From the cell containing the given text, extract its center point as [x, y] coordinate. 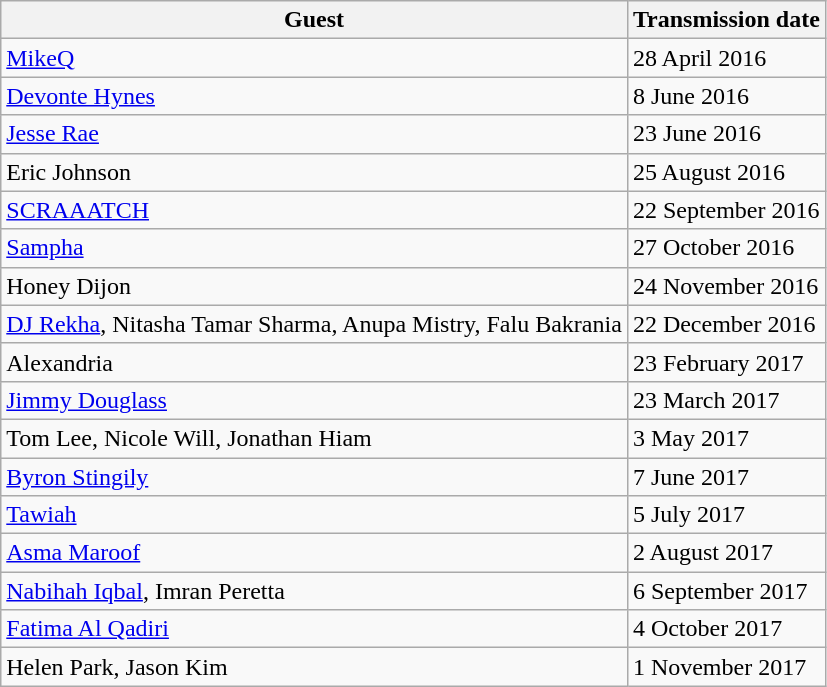
Nabihah Iqbal, Imran Peretta [314, 591]
5 July 2017 [726, 515]
23 March 2017 [726, 400]
Transmission date [726, 20]
3 May 2017 [726, 438]
SCRAAATCH [314, 210]
23 June 2016 [726, 134]
7 June 2017 [726, 477]
27 October 2016 [726, 248]
4 October 2017 [726, 629]
Fatima Al Qadiri [314, 629]
24 November 2016 [726, 286]
Jesse Rae [314, 134]
23 February 2017 [726, 362]
Jimmy Douglass [314, 400]
28 April 2016 [726, 58]
Honey Dijon [314, 286]
Helen Park, Jason Kim [314, 667]
Guest [314, 20]
22 December 2016 [726, 324]
8 June 2016 [726, 96]
Asma Maroof [314, 553]
Devonte Hynes [314, 96]
Tom Lee, Nicole Will, Jonathan Hiam [314, 438]
2 August 2017 [726, 553]
6 September 2017 [726, 591]
Alexandria [314, 362]
Eric Johnson [314, 172]
25 August 2016 [726, 172]
DJ Rekha, Nitasha Tamar Sharma, Anupa Mistry, Falu Bakrania [314, 324]
Byron Stingily [314, 477]
Sampha [314, 248]
Tawiah [314, 515]
1 November 2017 [726, 667]
MikeQ [314, 58]
22 September 2016 [726, 210]
